From the cell containing the given text, extract its center point as (X, Y) coordinate. 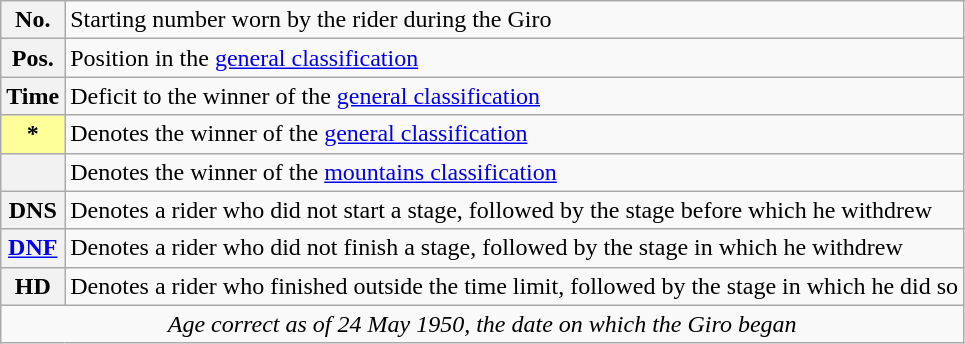
DNS (33, 210)
Position in the general classification (514, 58)
Pos. (33, 58)
* (33, 134)
HD (33, 286)
Denotes a rider who finished outside the time limit, followed by the stage in which he did so (514, 286)
Denotes a rider who did not start a stage, followed by the stage before which he withdrew (514, 210)
Age correct as of 24 May 1950, the date on which the Giro began (482, 324)
Denotes the winner of the general classification (514, 134)
Deficit to the winner of the general classification (514, 96)
Denotes a rider who did not finish a stage, followed by the stage in which he withdrew (514, 248)
Time (33, 96)
DNF (33, 248)
No. (33, 20)
Denotes the winner of the mountains classification (514, 172)
Starting number worn by the rider during the Giro (514, 20)
